From the cell containing the given text, extract its center point as [X, Y] coordinate. 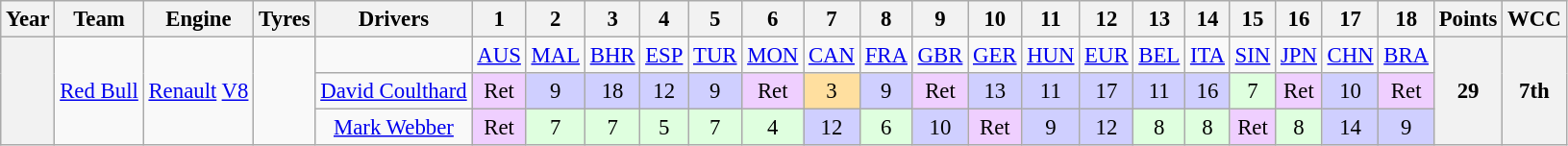
AUS [499, 56]
Renault V8 [198, 92]
TUR [715, 56]
Year [28, 19]
Red Bull [99, 92]
2 [556, 19]
15 [1252, 19]
BRA [1406, 56]
HUN [1051, 56]
ITA [1207, 56]
EUR [1107, 56]
Points [1467, 19]
1 [499, 19]
BEL [1159, 56]
Mark Webber [394, 128]
7th [1534, 92]
CAN [833, 56]
CHN [1350, 56]
FRA [886, 56]
Tyres [285, 19]
WCC [1534, 19]
MAL [556, 56]
Engine [198, 19]
David Coulthard [394, 91]
GER [995, 56]
SIN [1252, 56]
MON [773, 56]
GBR [940, 56]
Drivers [394, 19]
ESP [664, 56]
JPN [1300, 56]
BHR [611, 56]
29 [1467, 92]
Team [99, 19]
